Pinpoint the cell where the given text exists, returning its [X, Y] midpoint coordinate. 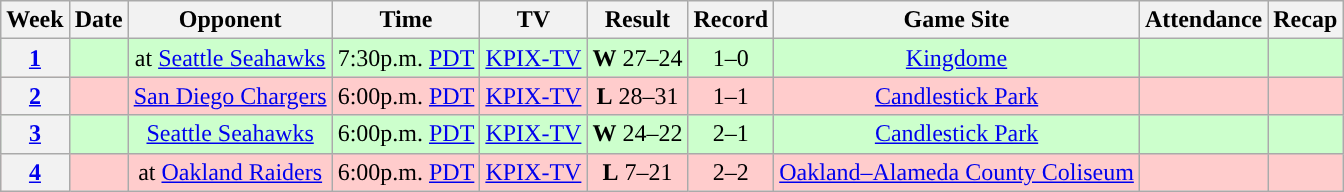
San Diego Chargers [230, 96]
Record [731, 20]
Attendance [1203, 20]
2–2 [731, 172]
Date [98, 20]
L 7–21 [638, 172]
Kingdome [957, 58]
2 [35, 96]
at Oakland Raiders [230, 172]
L 28–31 [638, 96]
Week [35, 20]
Result [638, 20]
1–1 [731, 96]
3 [35, 134]
at Seattle Seahawks [230, 58]
TV [534, 20]
W 27–24 [638, 58]
4 [35, 172]
Time [406, 20]
1–0 [731, 58]
1 [35, 58]
2–1 [731, 134]
Game Site [957, 20]
7:30p.m. PDT [406, 58]
Opponent [230, 20]
Seattle Seahawks [230, 134]
Oakland–Alameda County Coliseum [957, 172]
W 24–22 [638, 134]
Recap [1306, 20]
